Extract the [X, Y] coordinate from the center of the cell holding the provided text.  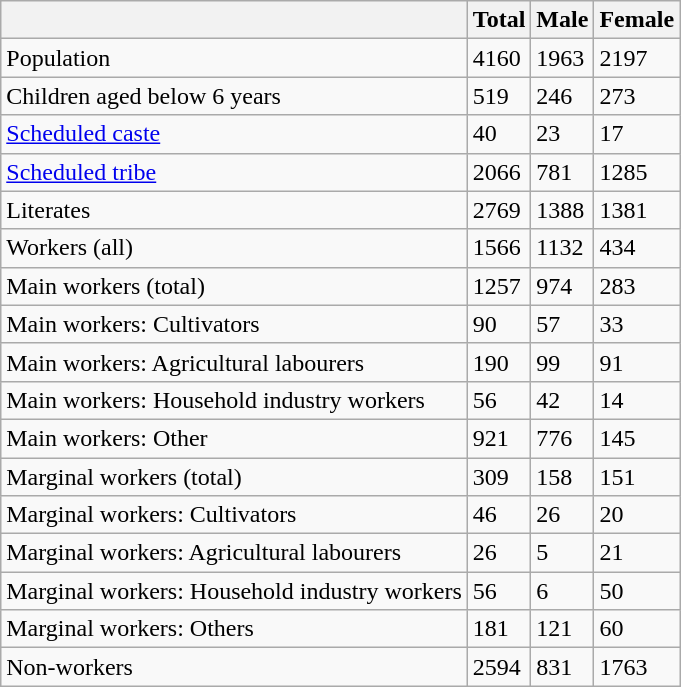
Main workers: Agricultural labourers [234, 362]
17 [637, 134]
921 [499, 438]
4160 [499, 58]
Marginal workers: Cultivators [234, 515]
1763 [637, 667]
90 [499, 324]
Workers (all) [234, 248]
46 [499, 515]
776 [562, 438]
2594 [499, 667]
Male [562, 20]
20 [637, 515]
Main workers (total) [234, 286]
121 [562, 629]
Total [499, 20]
23 [562, 134]
309 [499, 477]
283 [637, 286]
434 [637, 248]
91 [637, 362]
151 [637, 477]
Female [637, 20]
14 [637, 400]
Main workers: Cultivators [234, 324]
Marginal workers: Agricultural labourers [234, 553]
Main workers: Other [234, 438]
181 [499, 629]
158 [562, 477]
1132 [562, 248]
21 [637, 553]
33 [637, 324]
2769 [499, 210]
6 [562, 591]
40 [499, 134]
145 [637, 438]
1381 [637, 210]
Marginal workers: Others [234, 629]
Marginal workers (total) [234, 477]
5 [562, 553]
246 [562, 96]
Scheduled caste [234, 134]
1963 [562, 58]
57 [562, 324]
190 [499, 362]
60 [637, 629]
Main workers: Household industry workers [234, 400]
519 [499, 96]
Non-workers [234, 667]
831 [562, 667]
Children aged below 6 years [234, 96]
2066 [499, 172]
974 [562, 286]
50 [637, 591]
1388 [562, 210]
Literates [234, 210]
42 [562, 400]
2197 [637, 58]
Marginal workers: Household industry workers [234, 591]
Population [234, 58]
273 [637, 96]
781 [562, 172]
1257 [499, 286]
Scheduled tribe [234, 172]
1566 [499, 248]
1285 [637, 172]
99 [562, 362]
